Find where the given text appears and provide that cell's center as (x, y) coordinate. 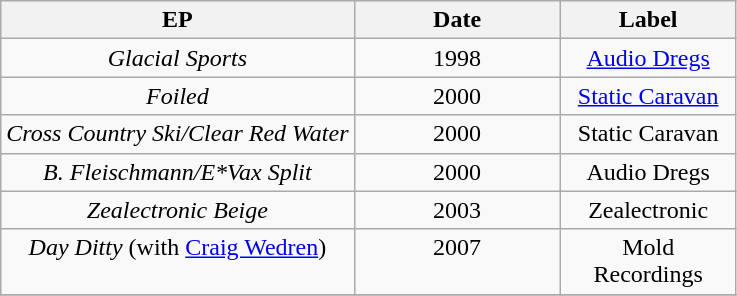
Label (648, 20)
1998 (457, 58)
Mold Recordings (648, 262)
Zealectronic (648, 210)
Glacial Sports (178, 58)
2007 (457, 262)
Foiled (178, 96)
EP (178, 20)
Day Ditty (with Craig Wedren) (178, 262)
B. Fleischmann/E*Vax Split (178, 172)
Cross Country Ski/Clear Red Water (178, 134)
Date (457, 20)
Zealectronic Beige (178, 210)
2003 (457, 210)
